Extract the [X, Y] coordinate from the center of the cell holding the provided text.  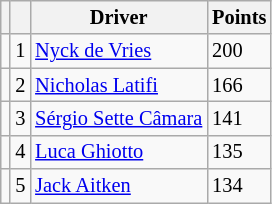
135 [239, 152]
1 [20, 51]
166 [239, 85]
Driver [118, 17]
2 [20, 85]
141 [239, 118]
4 [20, 152]
3 [20, 118]
Sérgio Sette Câmara [118, 118]
200 [239, 51]
Nyck de Vries [118, 51]
Nicholas Latifi [118, 85]
134 [239, 186]
Jack Aitken [118, 186]
Luca Ghiotto [118, 152]
5 [20, 186]
Points [239, 17]
